Output the [X, Y] coordinate of the center of the cell containing the given text.  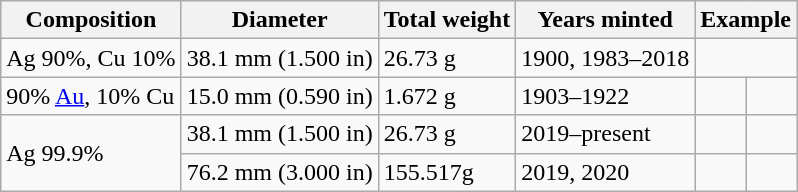
90% Au, 10% Cu [91, 96]
1.672 g [447, 96]
155.517g [447, 172]
Composition [91, 20]
Years minted [606, 20]
Example [746, 20]
15.0 mm (0.590 in) [280, 96]
1900, 1983–2018 [606, 58]
Diameter [280, 20]
2019–present [606, 134]
Ag 90%, Cu 10% [91, 58]
2019, 2020 [606, 172]
1903–1922 [606, 96]
76.2 mm (3.000 in) [280, 172]
Ag 99.9% [91, 153]
Total weight [447, 20]
